Return [x, y] of the center of cell containing provided text 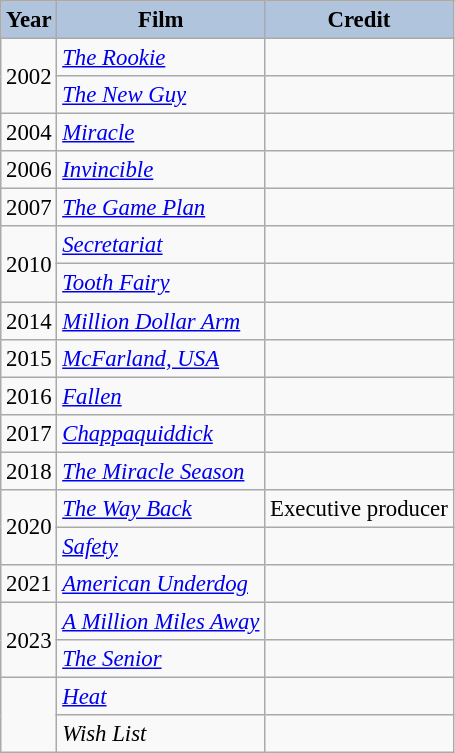
Executive producer [359, 509]
Tooth Fairy [161, 283]
Year [29, 20]
Film [161, 20]
McFarland, USA [161, 358]
Credit [359, 20]
2023 [29, 640]
2018 [29, 471]
A Million Miles Away [161, 621]
The Rookie [161, 58]
2010 [29, 264]
Safety [161, 546]
2017 [29, 433]
Secretariat [161, 245]
Invincible [161, 170]
2014 [29, 321]
2002 [29, 76]
2006 [29, 170]
The Way Back [161, 509]
2020 [29, 528]
Chappaquiddick [161, 433]
2016 [29, 396]
The Game Plan [161, 208]
Miracle [161, 133]
2004 [29, 133]
American Underdog [161, 584]
The Miracle Season [161, 471]
The Senior [161, 659]
Wish List [161, 734]
The New Guy [161, 95]
Heat [161, 697]
2007 [29, 208]
2015 [29, 358]
Fallen [161, 396]
2021 [29, 584]
Million Dollar Arm [161, 321]
